Capture the cell that displays the provided text and extract its [x, y] central coordinate. 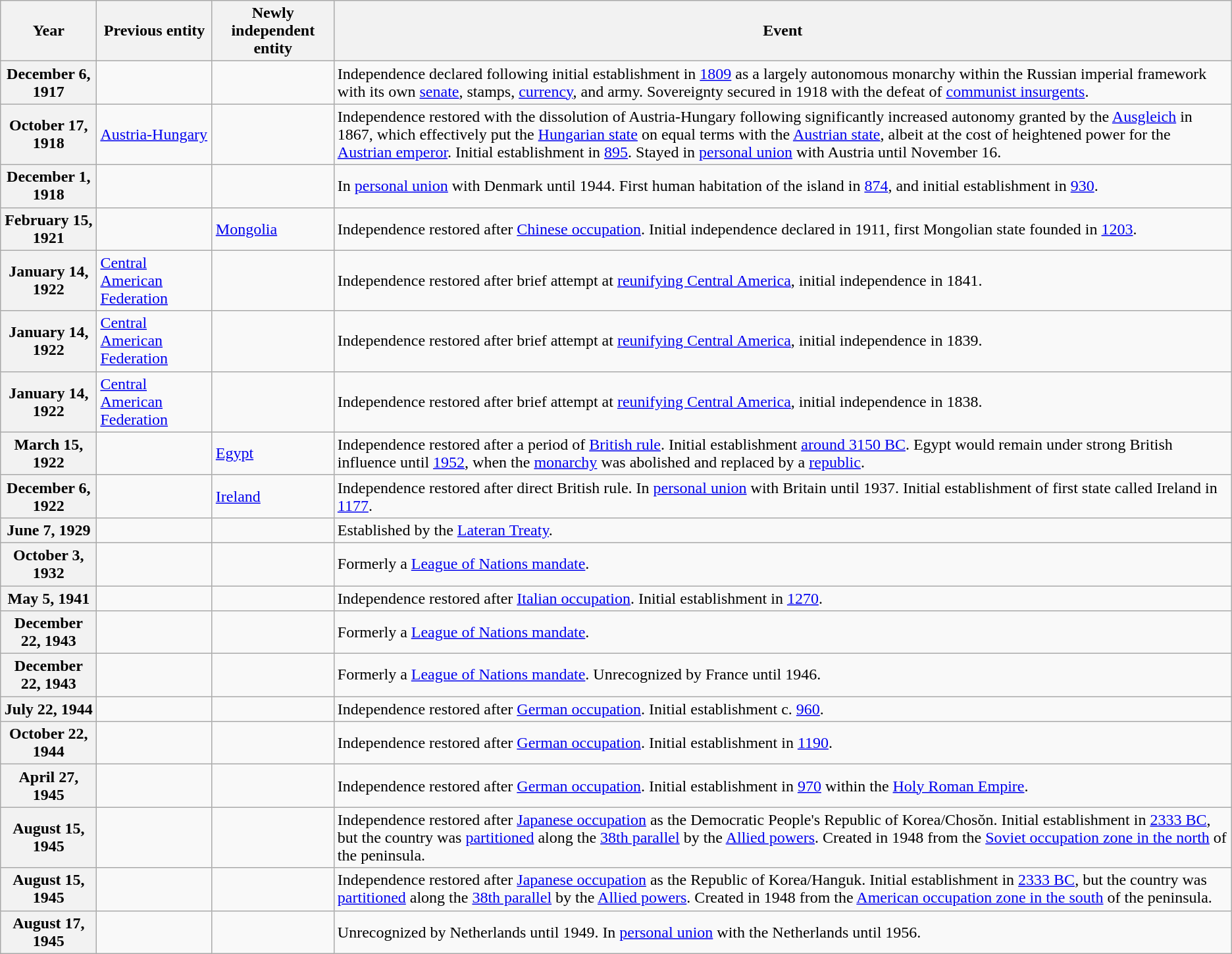
Independence restored after German occupation. Initial establishment c. 960. [783, 709]
In personal union with Denmark until 1944. First human habitation of the island in 874, and initial establishment in 930. [783, 186]
Independence restored after German occupation. Initial establishment in 1190. [783, 743]
Formerly a League of Nations mandate. Unrecognized by France until 1946. [783, 676]
Independence restored after Italian occupation. Initial establishment in 1270. [783, 598]
August 17, 1945 [49, 932]
Independence restored after brief attempt at reunifying Central America, initial independence in 1839. [783, 341]
Unrecognized by Netherlands until 1949. In personal union with the Netherlands until 1956. [783, 932]
February 15, 1921 [49, 229]
Independence restored after brief attempt at reunifying Central America, initial independence in 1841. [783, 280]
October 22, 1944 [49, 743]
Independence restored after Chinese occupation. Initial independence declared in 1911, first Mongolian state founded in 1203. [783, 229]
Newly independent entity [272, 31]
Independence restored after German occupation. Initial establishment in 970 within the Holy Roman Empire. [783, 786]
Austria-Hungary [154, 134]
May 5, 1941 [49, 598]
Event [783, 31]
December 1, 1918 [49, 186]
Year [49, 31]
Mongolia [272, 229]
October 3, 1932 [49, 564]
December 6, 1917 [49, 83]
March 15, 1922 [49, 453]
December 6, 1922 [49, 496]
July 22, 1944 [49, 709]
June 7, 1929 [49, 530]
Ireland [272, 496]
October 17, 1918 [49, 134]
April 27, 1945 [49, 786]
Previous entity [154, 31]
Egypt [272, 453]
Established by the Lateran Treaty. [783, 530]
Independence restored after brief attempt at reunifying Central America, initial independence in 1838. [783, 402]
